Return (X, Y) of the center of cell containing provided text 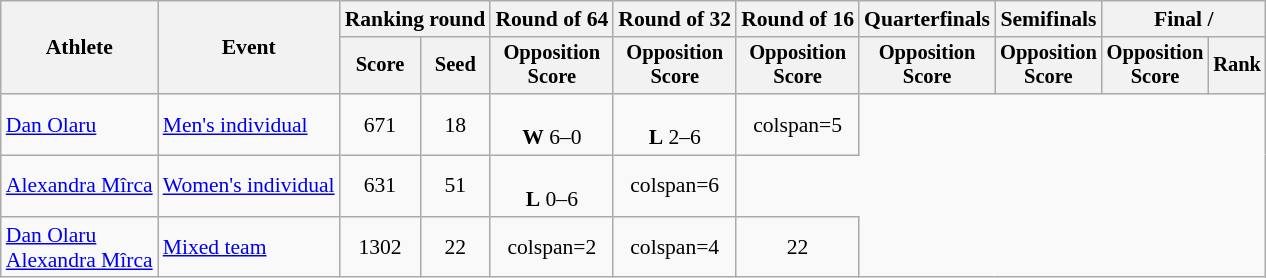
colspan=6 (674, 186)
Ranking round (416, 19)
Quarterfinals (927, 19)
Round of 16 (798, 19)
colspan=4 (674, 248)
Event (249, 48)
L 2–6 (674, 124)
Alexandra Mîrca (80, 186)
631 (380, 186)
1302 (380, 248)
Final / (1184, 19)
Dan Olaru (80, 124)
Dan OlaruAlexandra Mîrca (80, 248)
Semifinals (1048, 19)
Men's individual (249, 124)
Seed (455, 66)
colspan=5 (798, 124)
51 (455, 186)
18 (455, 124)
Athlete (80, 48)
W 6–0 (552, 124)
L 0–6 (552, 186)
Rank (1237, 66)
Mixed team (249, 248)
671 (380, 124)
Round of 64 (552, 19)
colspan=2 (552, 248)
Round of 32 (674, 19)
Score (380, 66)
Women's individual (249, 186)
